Identify which cell holds the provided text, then report its [x, y] central coordinate. 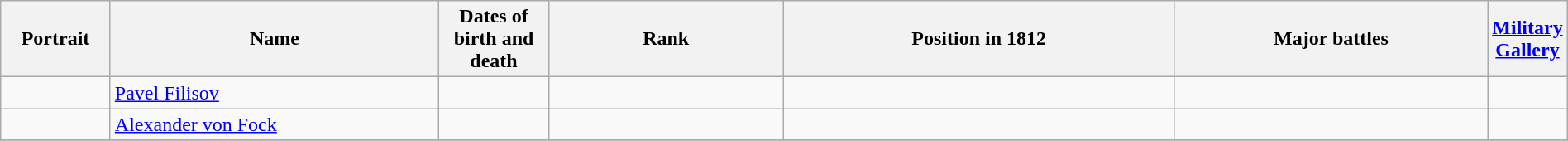
Military Gallery [1527, 39]
Name [275, 39]
Portrait [56, 39]
Rank [666, 39]
Alexander von Fock [275, 124]
Dates of birth and death [495, 39]
Major battles [1331, 39]
Position in 1812 [979, 39]
Pavel Filisov [275, 93]
